Provide the (X, Y) coordinate of the cell's center where the given text is located.  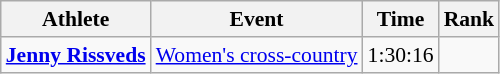
Event (257, 19)
Time (401, 19)
Athlete (76, 19)
1:30:16 (401, 55)
Rank (470, 19)
Jenny Rissveds (76, 55)
Women's cross-country (257, 55)
